Detect which cell encompasses the target text, then output its [X, Y] center coordinate. 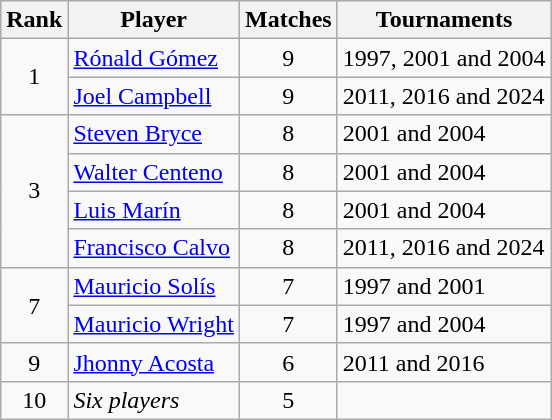
1 [34, 77]
Player [154, 20]
Mauricio Solís [154, 286]
5 [288, 400]
Matches [288, 20]
Walter Centeno [154, 172]
Six players [154, 400]
Rank [34, 20]
1997 and 2004 [444, 324]
Luis Marín [154, 210]
2011 and 2016 [444, 362]
Tournaments [444, 20]
Francisco Calvo [154, 248]
6 [288, 362]
10 [34, 400]
Steven Bryce [154, 134]
3 [34, 191]
Jhonny Acosta [154, 362]
Mauricio Wright [154, 324]
Joel Campbell [154, 96]
1997 and 2001 [444, 286]
1997, 2001 and 2004 [444, 58]
Rónald Gómez [154, 58]
